Pinpoint the cell where the given text exists, returning its [x, y] midpoint coordinate. 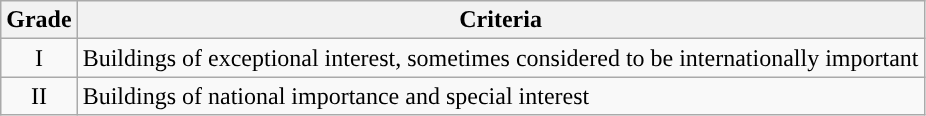
Grade [39, 20]
Criteria [500, 20]
Buildings of exceptional interest, sometimes considered to be internationally important [500, 58]
II [39, 96]
Buildings of national importance and special interest [500, 96]
I [39, 58]
